Capture the cell that displays the provided text and extract its [x, y] central coordinate. 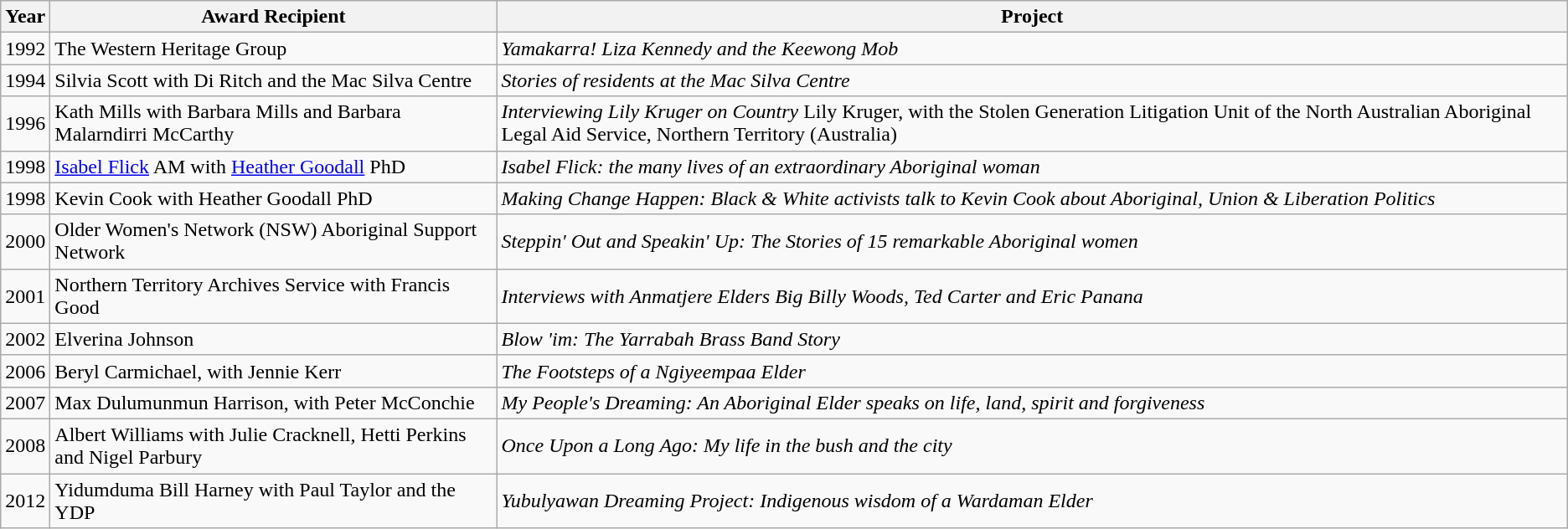
2002 [25, 339]
Kath Mills with Barbara Mills and Barbara Malarndirri McCarthy [273, 124]
Blow 'im: The Yarrabah Brass Band Story [1032, 339]
Isabel Flick: the many lives of an extraordinary Aboriginal woman [1032, 167]
The Footsteps of a Ngiyeempaa Elder [1032, 371]
Elverina Johnson [273, 339]
1994 [25, 80]
Albert Williams with Julie Cracknell, Hetti Perkins and Nigel Parbury [273, 445]
2001 [25, 296]
Award Recipient [273, 17]
2007 [25, 403]
Making Change Happen: Black & White activists talk to Kevin Cook about Aboriginal, Union & Liberation Politics [1032, 198]
Older Women's Network (NSW) Aboriginal Support Network [273, 241]
Interviews with Anmatjere Elders Big Billy Woods, Ted Carter and Eric Panana [1032, 296]
Stories of residents at the Mac Silva Centre [1032, 80]
Yamakarra! Liza Kennedy and the Keewong Mob [1032, 49]
Year [25, 17]
Isabel Flick AM with Heather Goodall PhD [273, 167]
The Western Heritage Group [273, 49]
Silvia Scott with Di Ritch and the Mac Silva Centre [273, 80]
Northern Territory Archives Service with Francis Good [273, 296]
Once Upon a Long Ago: My life in the bush and the city [1032, 445]
2008 [25, 445]
Steppin' Out and Speakin' Up: The Stories of 15 remarkable Aboriginal women [1032, 241]
2006 [25, 371]
1996 [25, 124]
Beryl Carmichael, with Jennie Kerr [273, 371]
Yidumduma Bill Harney with Paul Taylor and the YDP [273, 501]
2012 [25, 501]
Kevin Cook with Heather Goodall PhD [273, 198]
Yubulyawan Dreaming Project: Indigenous wisdom of a Wardaman Elder [1032, 501]
Max Dulumunmun Harrison, with Peter McConchie [273, 403]
My People's Dreaming: An Aboriginal Elder speaks on life, land, spirit and forgiveness [1032, 403]
1992 [25, 49]
2000 [25, 241]
Project [1032, 17]
